Find where the given text appears and provide that cell's center as (x, y) coordinate. 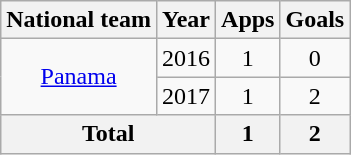
Year (186, 20)
Goals (315, 20)
2016 (186, 58)
National team (79, 20)
Apps (248, 20)
0 (315, 58)
Panama (79, 77)
2017 (186, 96)
Total (108, 134)
